Return the [x, y] coordinate for the center point of the cell that contains the specified text.  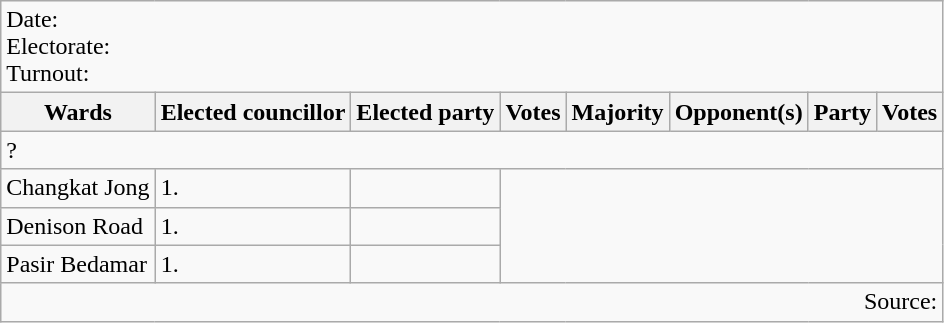
? [472, 150]
Date: Electorate: Turnout: [472, 47]
Denison Road [78, 226]
Changkat Jong [78, 188]
Wards [78, 112]
Opponent(s) [738, 112]
Source: [472, 302]
Elected party [426, 112]
Pasir Bedamar [78, 264]
Elected councillor [253, 112]
Party [842, 112]
Majority [618, 112]
